Find where the given text appears and provide that cell's center as (X, Y) coordinate. 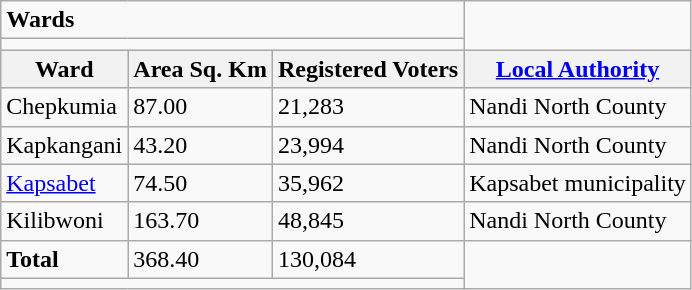
23,994 (368, 145)
Kapkangani (64, 145)
87.00 (200, 107)
Kapsabet (64, 183)
Ward (64, 69)
163.70 (200, 221)
74.50 (200, 183)
21,283 (368, 107)
368.40 (200, 259)
43.20 (200, 145)
Wards (232, 20)
35,962 (368, 183)
48,845 (368, 221)
Kilibwoni (64, 221)
Area Sq. Km (200, 69)
Registered Voters (368, 69)
130,084 (368, 259)
Kapsabet municipality (578, 183)
Chepkumia (64, 107)
Total (64, 259)
Local Authority (578, 69)
